Capture the cell that displays the provided text and extract its (X, Y) central coordinate. 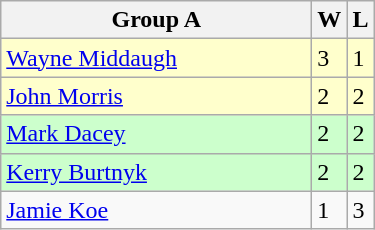
Kerry Burtnyk (156, 172)
Group A (156, 20)
Jamie Koe (156, 210)
Wayne Middaugh (156, 58)
W (330, 20)
Mark Dacey (156, 134)
John Morris (156, 96)
L (360, 20)
